Search for the cell housing the specified text and yield its (x, y) center coordinate. 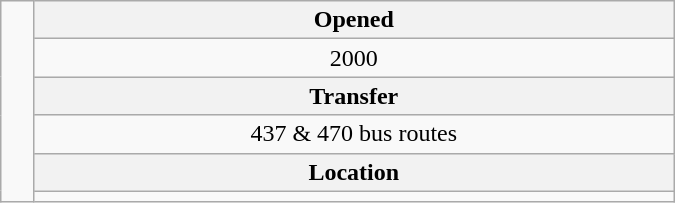
2000 (354, 58)
437 & 470 bus routes (354, 134)
Location (354, 172)
Transfer (354, 96)
Opened (354, 20)
